Scan for the cell matching the given text and deliver its (x, y) coordinate at center. 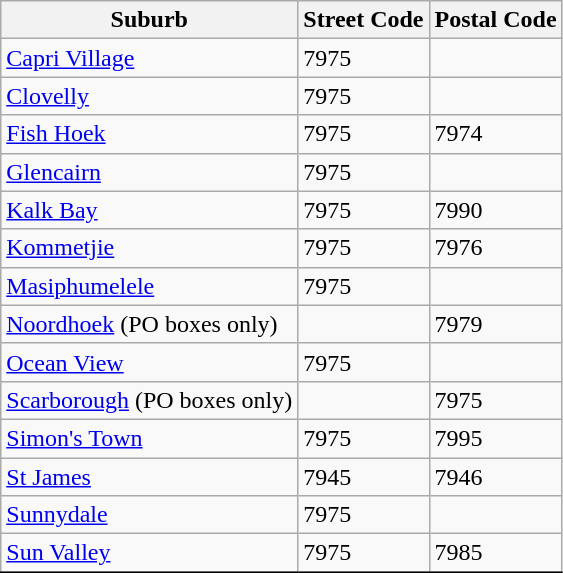
Kommetjie (150, 248)
Clovelly (150, 96)
7985 (496, 553)
7946 (496, 477)
St James (150, 477)
7974 (496, 134)
Suburb (150, 20)
Postal Code (496, 20)
7990 (496, 210)
7976 (496, 248)
Sunnydale (150, 515)
Kalk Bay (150, 210)
Fish Hoek (150, 134)
Sun Valley (150, 553)
Scarborough (PO boxes only) (150, 400)
Simon's Town (150, 438)
Ocean View (150, 362)
Street Code (364, 20)
Noordhoek (PO boxes only) (150, 324)
7979 (496, 324)
Glencairn (150, 172)
7945 (364, 477)
Capri Village (150, 58)
7995 (496, 438)
Masiphumelele (150, 286)
